Return (X, Y) of the center of cell containing provided text 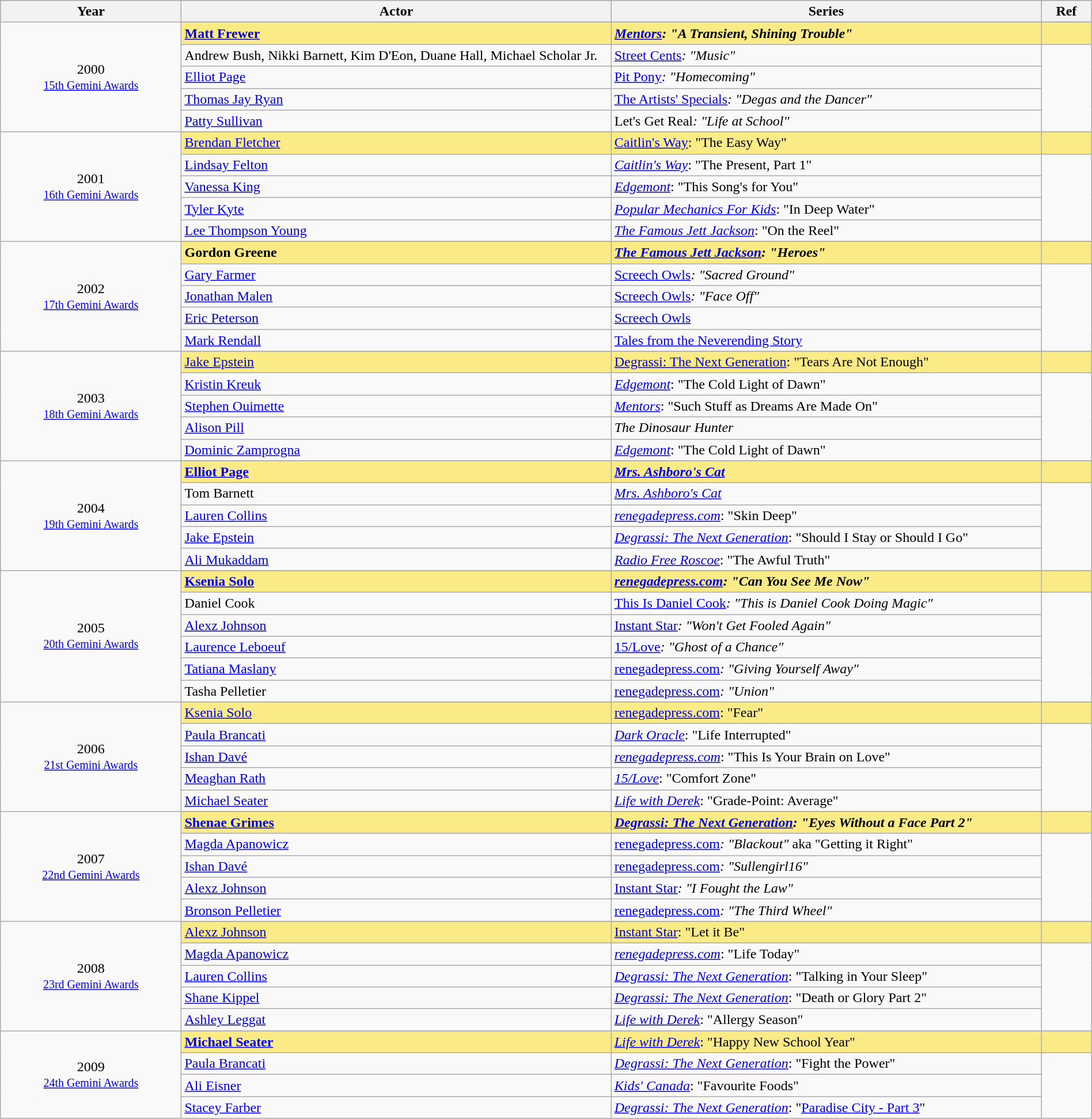
Bronson Pelletier (396, 910)
Patty Sullivan (396, 121)
2000 15th Gemini Awards (91, 77)
Year (91, 12)
renegadepress.com: "Life Today" (826, 954)
Tales from the Neverending Story (826, 340)
2006 21st Gemini Awards (91, 757)
2009 24th Gemini Awards (91, 1075)
The Artists' Specials: "Degas and the Dancer" (826, 99)
2002 17th Gemini Awards (91, 296)
Lindsay Felton (396, 165)
Degrassi: The Next Generation: "Tears Are Not Enough" (826, 362)
Pit Pony: "Homecoming" (826, 77)
Ref (1067, 12)
Daniel Cook (396, 603)
Kristin Kreuk (396, 384)
Lee Thompson Young (396, 230)
renegadepress.com: "The Third Wheel" (826, 910)
Matt Frewer (396, 33)
Stacey Farber (396, 1107)
Ashley Leggat (396, 1020)
2004 19th Gemini Awards (91, 515)
Tom Barnett (396, 494)
Life with Derek: "Allergy Season" (826, 1020)
2003 18th Gemini Awards (91, 406)
Degrassi: The Next Generation: "Paradise City - Part 3" (826, 1107)
Gordon Greene (396, 252)
2008 23rd Gemini Awards (91, 976)
Eric Peterson (396, 318)
Tatiana Maslany (396, 669)
renegadepress.com: "Fear" (826, 713)
Shane Kippel (396, 998)
Screech Owls: "Sacred Ground" (826, 275)
Life with Derek: "Happy New School Year" (826, 1042)
Stephen Ouimette (396, 406)
renegadepress.com: "This Is Your Brain on Love" (826, 757)
The Famous Jett Jackson: "On the Reel" (826, 230)
Degrassi: The Next Generation: "Eyes Without a Face Part 2" (826, 822)
15/Love: "Comfort Zone" (826, 779)
Mentors: "A Transient, Shining Trouble" (826, 33)
15/Love: "Ghost of a Chance" (826, 647)
Caitlin's Way: "The Present, Part 1" (826, 165)
Tyler Kyte (396, 208)
Popular Mechanics For Kids: "In Deep Water" (826, 208)
Thomas Jay Ryan (396, 99)
2007 22nd Gemini Awards (91, 866)
Dark Oracle: "Life Interrupted" (826, 735)
Instant Star: "Won't Get Fooled Again" (826, 625)
renegadepress.com: "Union" (826, 691)
Shenae Grimes (396, 822)
renegadepress.com: "Skin Deep" (826, 515)
renegadepress.com: "Blackout" aka "Getting it Right" (826, 844)
Degrassi: The Next Generation: "Talking in Your Sleep" (826, 976)
Ali Mukaddam (396, 559)
Street Cents: "Music" (826, 55)
Edgemont: "This Song's for You" (826, 187)
Alison Pill (396, 428)
This Is Daniel Cook: "This is Daniel Cook Doing Magic" (826, 603)
renegadepress.com: "Sullengirl16" (826, 866)
Mentors: "Such Stuff as Dreams Are Made On" (826, 406)
Tasha Pelletier (396, 691)
renegadepress.com: "Giving Yourself Away" (826, 669)
The Famous Jett Jackson: "Heroes" (826, 252)
Screech Owls: "Face Off" (826, 297)
renegadepress.com: "Can You See Me Now" (826, 581)
Vanessa King (396, 187)
Series (826, 12)
Dominic Zamprogna (396, 450)
Instant Star: "Let it Be" (826, 932)
Screech Owls (826, 318)
Meaghan Rath (396, 779)
Jonathan Malen (396, 297)
Degrassi: The Next Generation: "Death or Glory Part 2" (826, 998)
Kids' Canada: "Favourite Foods" (826, 1086)
Ali Eisner (396, 1086)
Caitlin's Way: "The Easy Way" (826, 143)
Brendan Fletcher (396, 143)
Radio Free Roscoe: "The Awful Truth" (826, 559)
Actor (396, 12)
Mark Rendall (396, 340)
Gary Farmer (396, 275)
2001 16th Gemini Awards (91, 187)
Instant Star: "I Fought the Law" (826, 888)
Degrassi: The Next Generation: "Fight the Power" (826, 1064)
Let's Get Real: "Life at School" (826, 121)
Degrassi: The Next Generation: "Should I Stay or Should I Go" (826, 537)
Andrew Bush, Nikki Barnett, Kim D'Eon, Duane Hall, Michael Scholar Jr. (396, 55)
Life with Derek: "Grade-Point: Average" (826, 801)
2005 20th Gemini Awards (91, 636)
Laurence Leboeuf (396, 647)
The Dinosaur Hunter (826, 428)
